Locate the cell with the specified text and output its (X, Y) center coordinate. 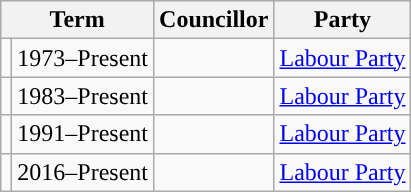
1983–Present (83, 96)
Councillor (214, 20)
1973–Present (83, 58)
Term (78, 20)
Party (342, 20)
2016–Present (83, 172)
1991–Present (83, 134)
